Detect which cell encompasses the target text, then output its (x, y) center coordinate. 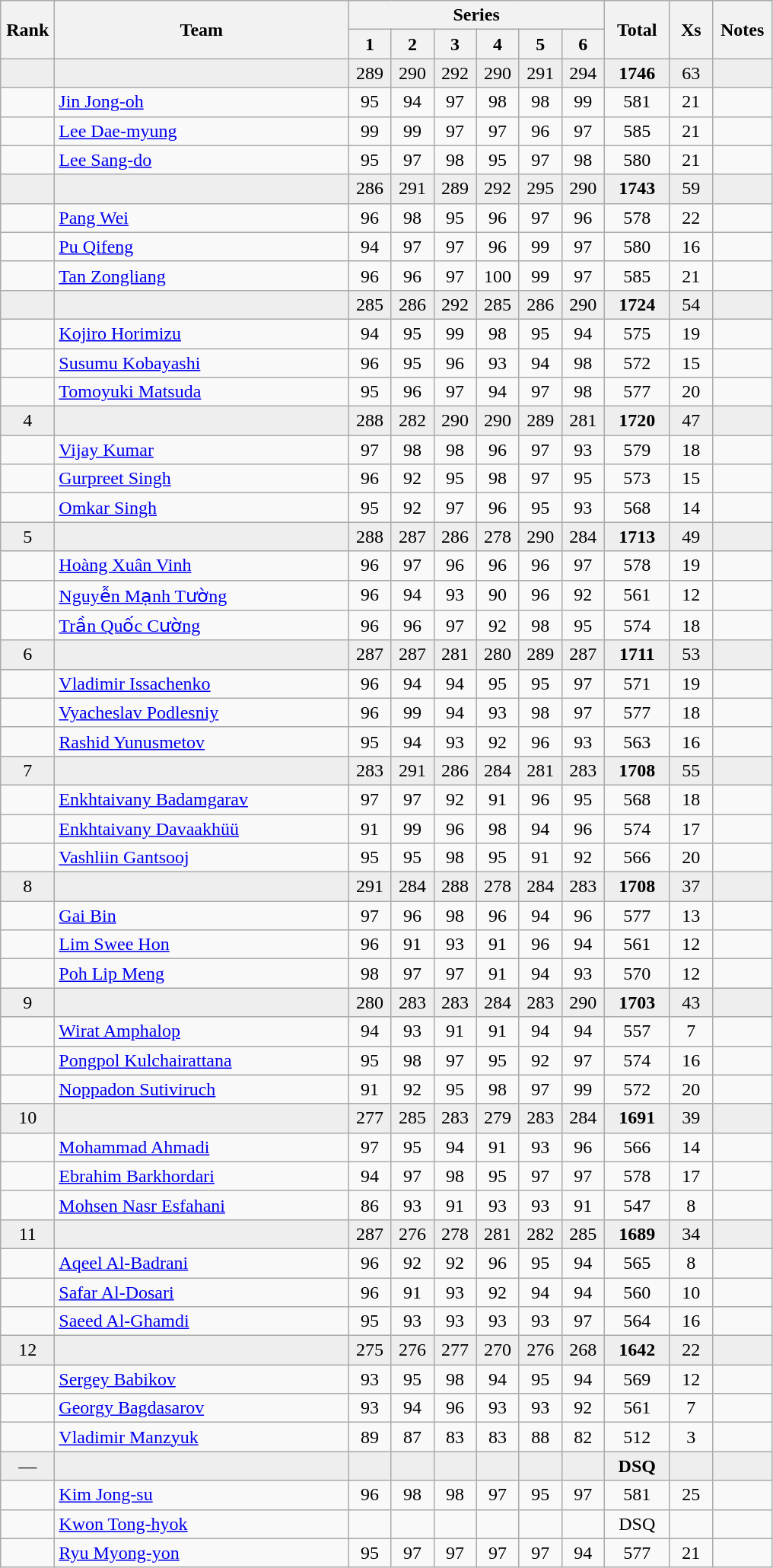
Pongpol Kulchairattana (202, 1060)
Kwon Tong-hyok (202, 1524)
564 (637, 1321)
— (27, 1466)
575 (637, 333)
275 (370, 1350)
Notes (743, 30)
Jin Jong-oh (202, 102)
59 (691, 189)
295 (540, 189)
Team (202, 30)
9 (27, 1002)
560 (637, 1292)
Noppadon Sutiviruch (202, 1089)
54 (691, 304)
Kojiro Horimizu (202, 333)
Vladimir Issachenko (202, 684)
Vashliin Gantsooj (202, 858)
Sergey Babikov (202, 1379)
1703 (637, 1002)
Vijay Kumar (202, 450)
573 (637, 479)
Lim Swee Hon (202, 945)
43 (691, 1002)
Tan Zongliang (202, 276)
Georgy Bagdasarov (202, 1408)
Lee Dae-myung (202, 131)
512 (637, 1437)
47 (691, 421)
Wirat Amphalop (202, 1031)
1691 (637, 1118)
88 (540, 1437)
11 (27, 1234)
37 (691, 887)
86 (370, 1205)
565 (637, 1263)
82 (583, 1437)
579 (637, 450)
Aqeel Al-Badrani (202, 1263)
1720 (637, 421)
Lee Sang-do (202, 160)
1743 (637, 189)
Total (637, 30)
Enkhtaivany Davaakhüü (202, 829)
Tomoyuki Matsuda (202, 392)
Xs (691, 30)
89 (370, 1437)
Kim Jong-su (202, 1495)
557 (637, 1031)
1713 (637, 537)
25 (691, 1495)
Rank (27, 30)
Enkhtaivany Badamgarav (202, 799)
294 (583, 73)
39 (691, 1118)
Safar Al-Dosari (202, 1292)
Mohsen Nasr Esfahani (202, 1205)
Susumu Kobayashi (202, 363)
Omkar Singh (202, 508)
Nguyễn Mạnh Tường (202, 595)
34 (691, 1234)
Rashid Yunusmetov (202, 741)
1 (370, 44)
Pu Qifeng (202, 247)
268 (583, 1350)
270 (498, 1350)
87 (412, 1437)
Pang Wei (202, 218)
1642 (637, 1350)
Poh Lip Meng (202, 974)
53 (691, 655)
547 (637, 1205)
Ryu Myong-yon (202, 1553)
Vladimir Manzyuk (202, 1437)
13 (691, 916)
571 (637, 684)
90 (498, 595)
55 (691, 770)
Hoàng Xuân Vinh (202, 566)
Mohammad Ahmadi (202, 1147)
563 (637, 741)
Series (476, 15)
569 (637, 1379)
2 (412, 44)
63 (691, 73)
Gurpreet Singh (202, 479)
1746 (637, 73)
1724 (637, 304)
100 (498, 276)
279 (498, 1118)
Trần Quốc Cường (202, 626)
Gai Bin (202, 916)
Vyacheslav Podlesniy (202, 712)
Ebrahim Barkhordari (202, 1176)
570 (637, 974)
1689 (637, 1234)
Saeed Al-Ghamdi (202, 1321)
1711 (637, 655)
49 (691, 537)
